Search for the cell housing the specified text and yield its [x, y] center coordinate. 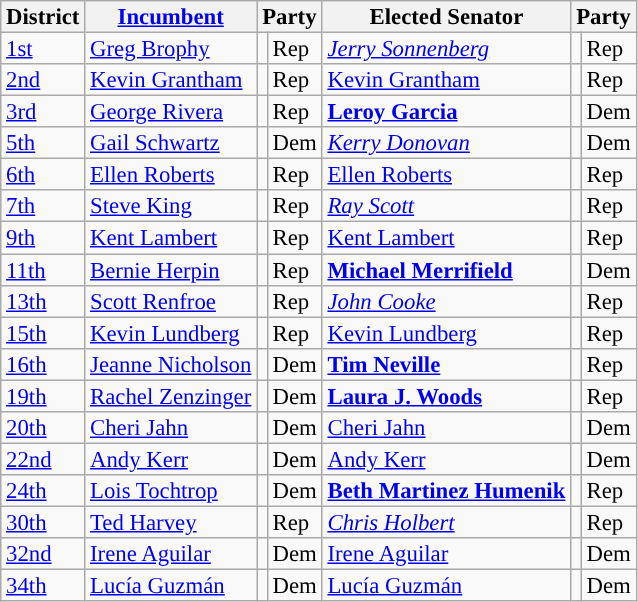
Jerry Sonnenberg [446, 49]
Greg Brophy [171, 49]
1st [43, 49]
Ted Harvey [171, 522]
15th [43, 333]
District [43, 17]
2nd [43, 80]
Laura J. Woods [446, 396]
Chris Holbert [446, 522]
Elected Senator [446, 17]
3rd [43, 112]
6th [43, 175]
16th [43, 364]
Incumbent [171, 17]
32nd [43, 554]
Lois Tochtrop [171, 491]
24th [43, 491]
11th [43, 270]
20th [43, 428]
22nd [43, 459]
John Cooke [446, 301]
9th [43, 238]
Scott Renfroe [171, 301]
Beth Martinez Humenik [446, 491]
30th [43, 522]
19th [43, 396]
Tim Neville [446, 364]
5th [43, 143]
Leroy Garcia [446, 112]
Jeanne Nicholson [171, 364]
7th [43, 206]
Ray Scott [446, 206]
Gail Schwartz [171, 143]
13th [43, 301]
Kerry Donovan [446, 143]
Bernie Herpin [171, 270]
34th [43, 586]
Rachel Zenzinger [171, 396]
George Rivera [171, 112]
Steve King [171, 206]
Michael Merrifield [446, 270]
